Scan for the cell matching the given text and deliver its (x, y) coordinate at center. 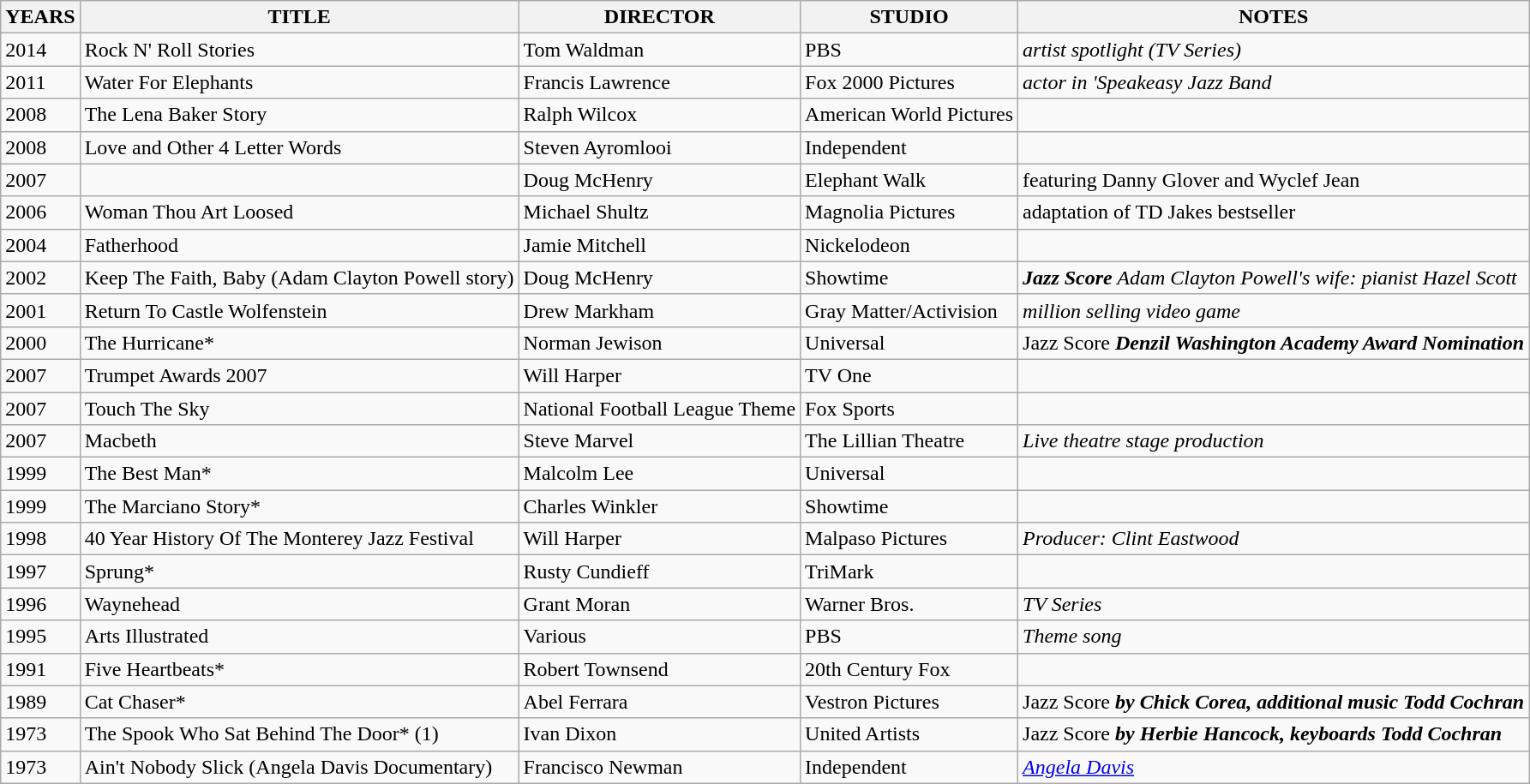
Rusty Cundieff (660, 572)
The Marciano Story* (299, 506)
actor in 'Speakeasy Jazz Band (1274, 82)
Steve Marvel (660, 441)
Macbeth (299, 441)
TITLE (299, 17)
Five Heartbeats* (299, 669)
Love and Other 4 Letter Words (299, 147)
featuring Danny Glover and Wyclef Jean (1274, 180)
NOTES (1274, 17)
The Hurricane* (299, 343)
The Best Man* (299, 474)
Robert Townsend (660, 669)
Malcolm Lee (660, 474)
2004 (40, 245)
Fox Sports (909, 409)
Magnolia Pictures (909, 212)
Tom Waldman (660, 50)
United Artists (909, 734)
Woman Thou Art Loosed (299, 212)
2014 (40, 50)
Angela Davis (1274, 767)
2000 (40, 343)
1996 (40, 604)
Arts Illustrated (299, 637)
DIRECTOR (660, 17)
Jazz Score by Chick Corea, additional music Todd Cochran (1274, 702)
Fox 2000 Pictures (909, 82)
Jazz Score by Herbie Hancock, keyboards Todd Cochran (1274, 734)
TriMark (909, 572)
Ralph Wilcox (660, 115)
artist spotlight (TV Series) (1274, 50)
Jazz Score Adam Clayton Powell's wife: pianist Hazel Scott (1274, 278)
Michael Shultz (660, 212)
Producer: Clint Eastwood (1274, 539)
Water For Elephants (299, 82)
Warner Bros. (909, 604)
Drew Markham (660, 310)
Abel Ferrara (660, 702)
Malpaso Pictures (909, 539)
1991 (40, 669)
Return To Castle Wolfenstein (299, 310)
Vestron Pictures (909, 702)
Francis Lawrence (660, 82)
1998 (40, 539)
Ain't Nobody Slick (Angela Davis Documentary) (299, 767)
Sprung* (299, 572)
Various (660, 637)
40 Year History Of The Monterey Jazz Festival (299, 539)
Cat Chaser* (299, 702)
Live theatre stage production (1274, 441)
Rock N' Roll Stories (299, 50)
The Lillian Theatre (909, 441)
Nickelodeon (909, 245)
Charles Winkler (660, 506)
Steven Ayromlooi (660, 147)
Theme song (1274, 637)
Ivan Dixon (660, 734)
Elephant Walk (909, 180)
Trumpet Awards 2007 (299, 375)
Fatherhood (299, 245)
1997 (40, 572)
Keep The Faith, Baby (Adam Clayton Powell story) (299, 278)
2002 (40, 278)
million selling video game (1274, 310)
Jazz Score Denzil Washington Academy Award Nomination (1274, 343)
YEARS (40, 17)
The Spook Who Sat Behind The Door* (1) (299, 734)
1995 (40, 637)
1989 (40, 702)
TV One (909, 375)
2011 (40, 82)
National Football League Theme (660, 409)
adaptation of TD Jakes bestseller (1274, 212)
Grant Moran (660, 604)
20th Century Fox (909, 669)
2001 (40, 310)
2006 (40, 212)
Francisco Newman (660, 767)
Norman Jewison (660, 343)
Jamie Mitchell (660, 245)
American World Pictures (909, 115)
STUDIO (909, 17)
The Lena Baker Story (299, 115)
Gray Matter/Activision (909, 310)
Waynehead (299, 604)
TV Series (1274, 604)
Touch The Sky (299, 409)
